Scan for the cell matching the given text and deliver its [X, Y] coordinate at center. 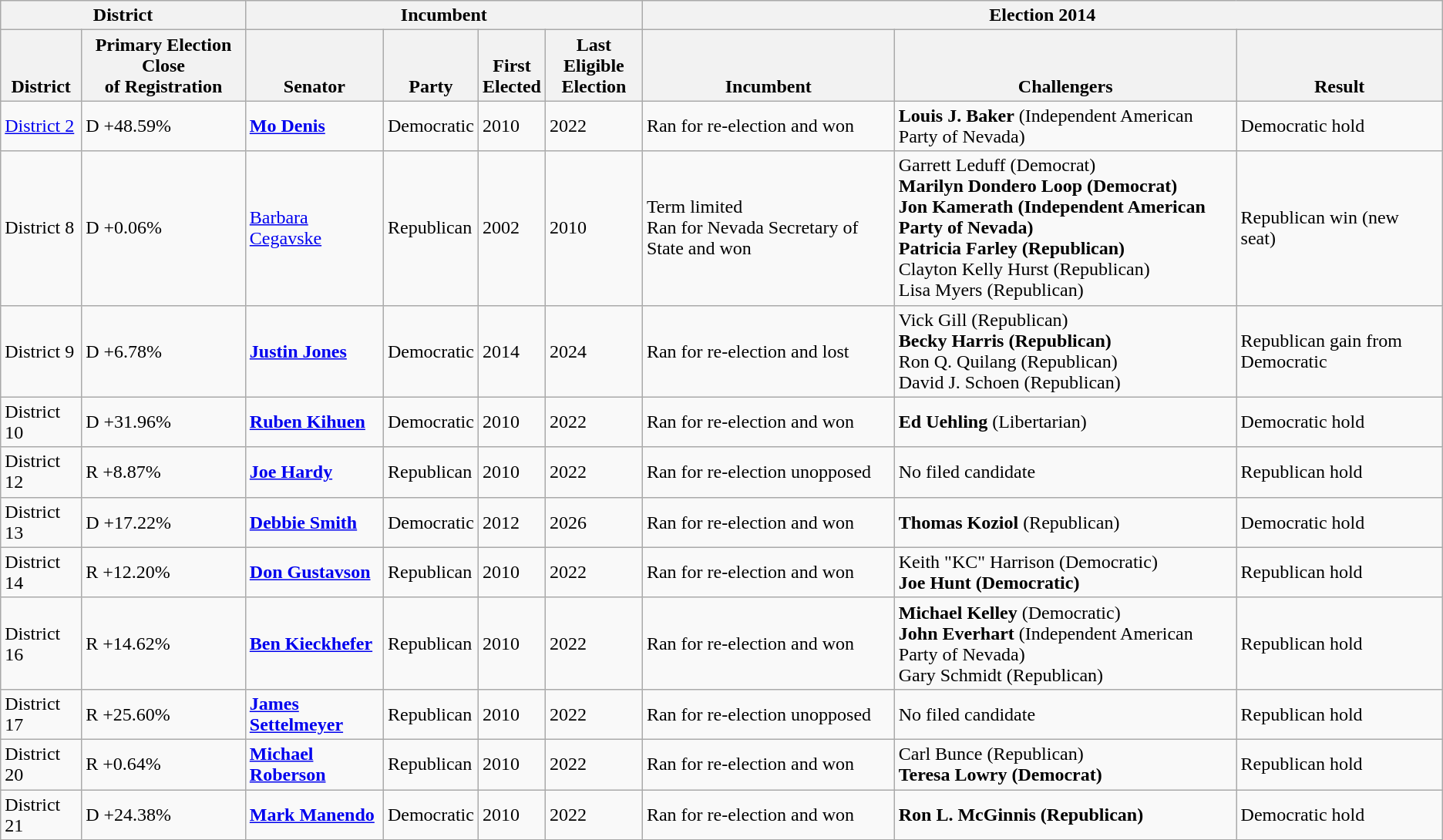
Senator [314, 66]
2012 [512, 522]
Primary Election Closeof Registration [163, 66]
2026 [594, 522]
2014 [512, 351]
Michael Roberson [314, 764]
Louis J. Baker (Independent American Party of Nevada) [1065, 126]
District 14 [42, 572]
Vick Gill (Republican)Becky Harris (Republican)Ron Q. Quilang (Republican)David J. Schoen (Republican) [1065, 351]
Result [1340, 66]
Carl Bunce (Republican)Teresa Lowry (Democrat) [1065, 764]
Last EligibleElection [594, 66]
Party [430, 66]
District 8 [42, 228]
R +14.62% [163, 643]
Mo Denis [314, 126]
Mark Manendo [314, 814]
Election 2014 [1042, 15]
Debbie Smith [314, 522]
District 21 [42, 814]
D +17.22% [163, 522]
Term limitedRan for Nevada Secretary of State and won [768, 228]
D +31.96% [163, 422]
R +8.87% [163, 472]
D +48.59% [163, 126]
District 9 [42, 351]
Republican gain from Democratic [1340, 351]
Ed Uehling (Libertarian) [1065, 422]
District 10 [42, 422]
Republican win (new seat) [1340, 228]
District 2 [42, 126]
District 17 [42, 714]
District 13 [42, 522]
FirstElected [512, 66]
Justin Jones [314, 351]
Ruben Kihuen [314, 422]
Ran for re-election and lost [768, 351]
Barbara Cegavske [314, 228]
James Settelmeyer [314, 714]
R +12.20% [163, 572]
D +24.38% [163, 814]
District 20 [42, 764]
Don Gustavson [314, 572]
R +0.64% [163, 764]
2024 [594, 351]
Joe Hardy [314, 472]
D +0.06% [163, 228]
District 12 [42, 472]
Thomas Koziol (Republican) [1065, 522]
2002 [512, 228]
R +25.60% [163, 714]
District 16 [42, 643]
Keith "KC" Harrison (Democratic)Joe Hunt (Democratic) [1065, 572]
Challengers [1065, 66]
Ron L. McGinnis (Republican) [1065, 814]
Ben Kieckhefer [314, 643]
Michael Kelley (Democratic)John Everhart (Independent American Party of Nevada)Gary Schmidt (Republican) [1065, 643]
D +6.78% [163, 351]
